Pinpoint the cell where the given text exists, returning its [X, Y] midpoint coordinate. 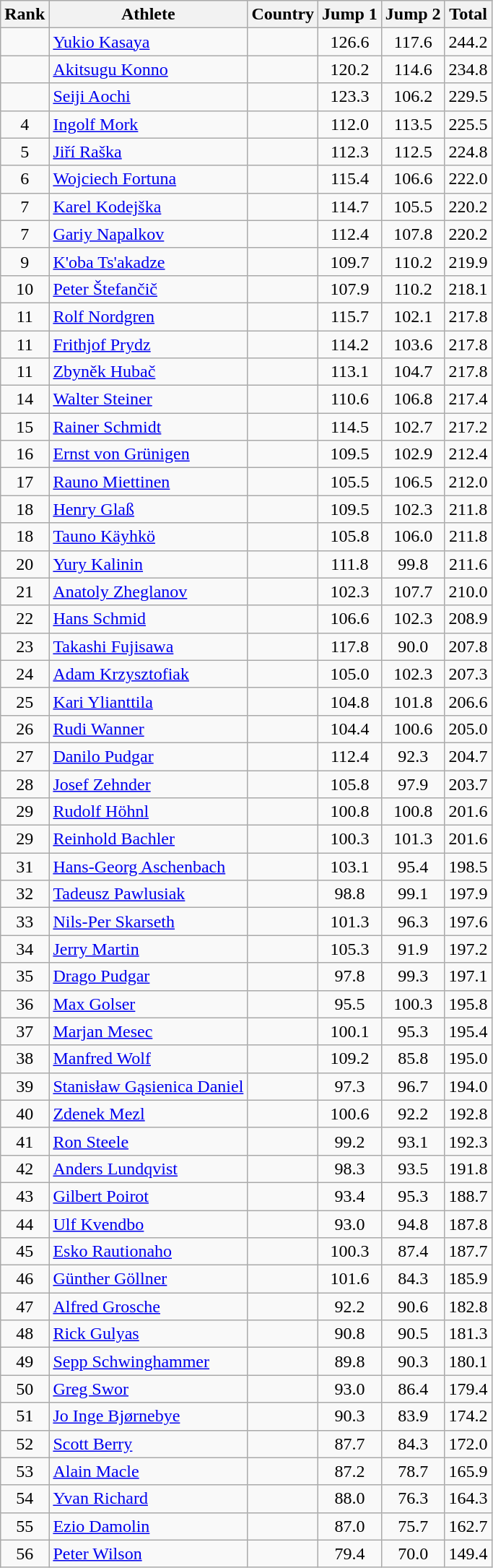
87.4 [413, 1252]
54 [25, 1499]
50 [25, 1389]
55 [25, 1526]
Ezio Damolin [149, 1526]
16 [25, 454]
182.8 [468, 1307]
99.1 [413, 894]
Peter Wilson [149, 1554]
34 [25, 949]
Rick Gulyas [149, 1334]
103.6 [413, 345]
164.3 [468, 1499]
198.5 [468, 867]
Hans Schmid [149, 619]
117.6 [413, 42]
22 [25, 619]
187.8 [468, 1224]
101.6 [350, 1279]
K'oba Ts'akadze [149, 261]
Manfred Wolf [149, 1059]
100.1 [350, 1031]
197.9 [468, 894]
Zdenek Mezl [149, 1114]
78.7 [413, 1471]
Rudi Wanner [149, 729]
37 [25, 1031]
85.8 [413, 1059]
165.9 [468, 1471]
197.2 [468, 949]
104.8 [350, 701]
181.3 [468, 1334]
Drago Pudgar [149, 976]
45 [25, 1252]
20 [25, 564]
48 [25, 1334]
Adam Krzysztofiak [149, 674]
35 [25, 976]
21 [25, 592]
195.0 [468, 1059]
195.8 [468, 1004]
187.7 [468, 1252]
Ernst von Grünigen [149, 454]
Tadeusz Pawlusiak [149, 894]
Rank [25, 14]
Ron Steele [149, 1141]
Ingolf Mork [149, 124]
Country [283, 14]
106.2 [413, 97]
191.8 [468, 1169]
174.2 [468, 1416]
224.8 [468, 152]
Scott Berry [149, 1444]
90.8 [350, 1334]
33 [25, 922]
211.6 [468, 564]
44 [25, 1224]
229.5 [468, 97]
112.5 [413, 152]
90.6 [413, 1307]
Josef Zehnder [149, 784]
47 [25, 1307]
Jump 2 [413, 14]
46 [25, 1279]
192.8 [468, 1114]
38 [25, 1059]
234.8 [468, 69]
207.3 [468, 674]
99.2 [350, 1141]
98.8 [350, 894]
Jiří Raška [149, 152]
244.2 [468, 42]
79.4 [350, 1554]
31 [25, 867]
225.5 [468, 124]
26 [25, 729]
102.7 [413, 427]
75.7 [413, 1526]
Yukio Kasaya [149, 42]
Kari Ylianttila [149, 701]
113.1 [350, 372]
15 [25, 427]
83.9 [413, 1416]
Alfred Grosche [149, 1307]
5 [25, 152]
102.1 [413, 316]
97.9 [413, 784]
123.3 [350, 97]
188.7 [468, 1196]
Anders Lundqvist [149, 1169]
Nils-Per Skarseth [149, 922]
217.2 [468, 427]
106.5 [413, 482]
90.5 [413, 1334]
97.8 [350, 976]
Ulf Kvendbo [149, 1224]
98.3 [350, 1169]
86.4 [413, 1389]
14 [25, 399]
Esko Rautionaho [149, 1252]
Zbyněk Hubač [149, 372]
Total [468, 14]
Gilbert Poirot [149, 1196]
95.5 [350, 1004]
Danilo Pudgar [149, 756]
70.0 [413, 1554]
36 [25, 1004]
10 [25, 289]
Jump 1 [350, 14]
114.2 [350, 345]
206.6 [468, 701]
88.0 [350, 1499]
56 [25, 1554]
113.5 [413, 124]
Sepp Schwinghammer [149, 1361]
93.5 [413, 1169]
179.4 [468, 1389]
Seiji Aochi [149, 97]
111.8 [350, 564]
93.4 [350, 1196]
109.2 [350, 1059]
Karel Kodejška [149, 207]
96.7 [413, 1086]
212.0 [468, 482]
25 [25, 701]
Rauno Miettinen [149, 482]
89.8 [350, 1361]
Reinhold Bachler [149, 839]
197.6 [468, 922]
Yvan Richard [149, 1499]
6 [25, 179]
Walter Steiner [149, 399]
185.9 [468, 1279]
Wojciech Fortuna [149, 179]
52 [25, 1444]
194.0 [468, 1086]
Rainer Schmidt [149, 427]
Peter Štefančič [149, 289]
172.0 [468, 1444]
Jerry Martin [149, 949]
203.7 [468, 784]
43 [25, 1196]
93.1 [413, 1141]
Henry Glaß [149, 509]
94.8 [413, 1224]
23 [25, 646]
218.1 [468, 289]
Rolf Nordgren [149, 316]
32 [25, 894]
180.1 [468, 1361]
112.0 [350, 124]
Akitsugu Konno [149, 69]
195.4 [468, 1031]
106.0 [413, 537]
106.8 [413, 399]
42 [25, 1169]
162.7 [468, 1526]
115.4 [350, 179]
112.3 [350, 152]
87.7 [350, 1444]
41 [25, 1141]
99.3 [413, 976]
210.0 [468, 592]
Greg Swor [149, 1389]
105.0 [350, 674]
104.4 [350, 729]
107.7 [413, 592]
28 [25, 784]
109.7 [350, 261]
217.4 [468, 399]
Frithjof Prydz [149, 345]
102.9 [413, 454]
51 [25, 1416]
27 [25, 756]
197.1 [468, 976]
104.7 [413, 372]
Stanisław Gąsienica Daniel [149, 1086]
17 [25, 482]
205.0 [468, 729]
101.8 [413, 701]
Gariy Napalkov [149, 234]
192.3 [468, 1141]
212.4 [468, 454]
208.9 [468, 619]
49 [25, 1361]
99.8 [413, 564]
115.7 [350, 316]
96.3 [413, 922]
76.3 [413, 1499]
103.1 [350, 867]
40 [25, 1114]
87.0 [350, 1526]
117.8 [350, 646]
53 [25, 1471]
120.2 [350, 69]
110.6 [350, 399]
107.8 [413, 234]
107.9 [350, 289]
91.9 [413, 949]
Yury Kalinin [149, 564]
Alain Macle [149, 1471]
Takashi Fujisawa [149, 646]
105.3 [350, 949]
Athlete [149, 14]
9 [25, 261]
92.3 [413, 756]
114.7 [350, 207]
90.0 [413, 646]
126.6 [350, 42]
Jo Inge Bjørnebye [149, 1416]
204.7 [468, 756]
Anatoly Zheglanov [149, 592]
Günther Göllner [149, 1279]
114.5 [350, 427]
Marjan Mesec [149, 1031]
149.4 [468, 1554]
4 [25, 124]
97.3 [350, 1086]
39 [25, 1086]
222.0 [468, 179]
Rudolf Höhnl [149, 812]
Hans-Georg Aschenbach [149, 867]
Tauno Käyhkö [149, 537]
Max Golser [149, 1004]
207.8 [468, 646]
114.6 [413, 69]
87.2 [350, 1471]
95.4 [413, 867]
24 [25, 674]
219.9 [468, 261]
